Return the (x, y) coordinate for the center point of the cell that contains the specified text.  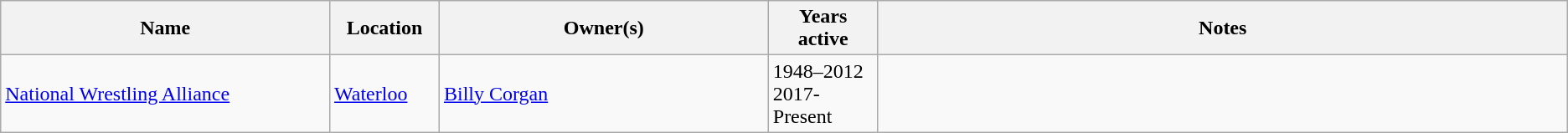
National Wrestling Alliance (166, 94)
Waterloo (385, 94)
Billy Corgan (603, 94)
Name (166, 28)
Location (385, 28)
Owner(s) (603, 28)
Notes (1223, 28)
Years active (823, 28)
1948–2012 2017-Present (823, 94)
